Return [x, y] of the center of cell containing provided text 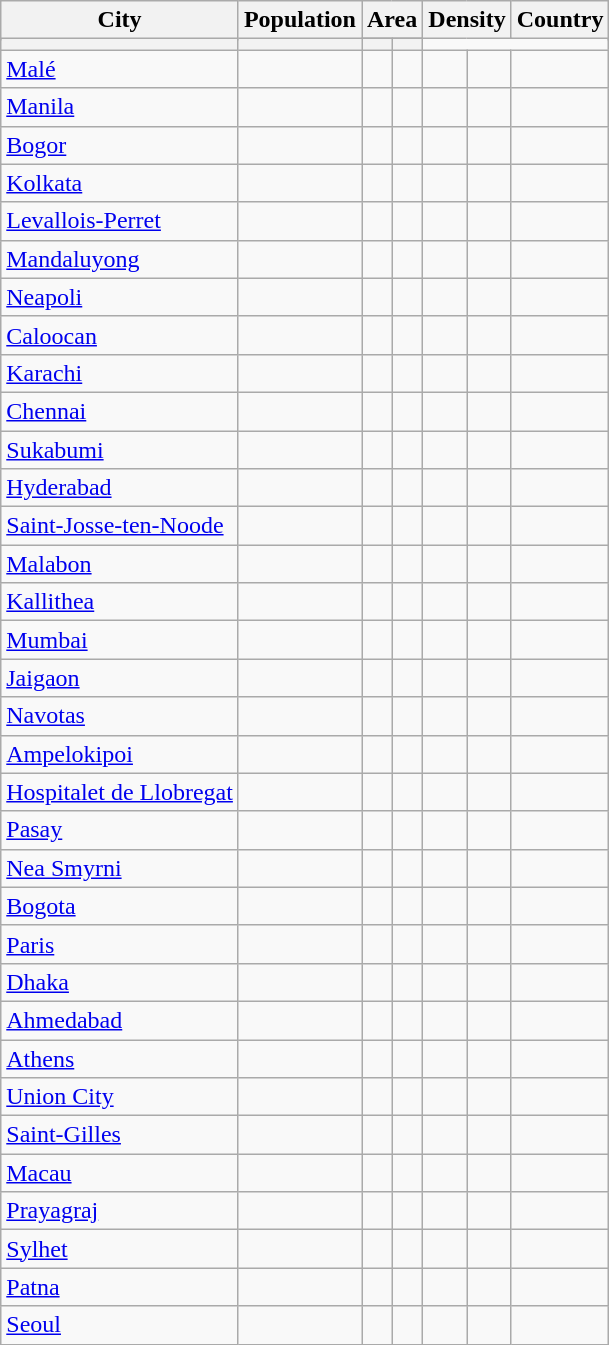
Union City [120, 1097]
Paris [120, 944]
Malabon [120, 564]
Population [300, 20]
Manila [120, 107]
Patna [120, 1287]
Malé [120, 69]
Levallois-Perret [120, 221]
Navotas [120, 716]
Chennai [120, 411]
Neapoli [120, 297]
Hospitalet de Llobregat [120, 792]
Area [392, 20]
City [120, 20]
Seoul [120, 1325]
Pasay [120, 830]
Bogota [120, 906]
Bogor [120, 145]
Saint-Josse-ten-Noode [120, 526]
Caloocan [120, 335]
Kolkata [120, 183]
Country [560, 20]
Mandaluyong [120, 259]
Sylhet [120, 1249]
Athens [120, 1059]
Saint-Gilles [120, 1135]
Karachi [120, 373]
Kallithea [120, 602]
Hyderabad [120, 488]
Density [467, 20]
Ampelokipoi [120, 754]
Jaigaon [120, 678]
Dhaka [120, 982]
Ahmedabad [120, 1020]
Macau [120, 1173]
Nea Smyrni [120, 868]
Mumbai [120, 640]
Prayagraj [120, 1211]
Sukabumi [120, 449]
